From the cell containing the given text, extract its center point as (x, y) coordinate. 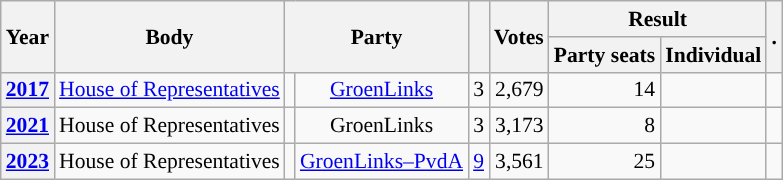
2023 (28, 162)
Party seats (604, 55)
3,173 (519, 126)
Individual (713, 55)
Result (658, 19)
Body (170, 36)
Votes (519, 36)
2,679 (519, 90)
GroenLinks–PvdA (382, 162)
Year (28, 36)
2021 (28, 126)
8 (604, 126)
14 (604, 90)
Party (376, 36)
9 (478, 162)
. (774, 36)
25 (604, 162)
3,561 (519, 162)
2017 (28, 90)
